Extract the (X, Y) coordinate from the center of the cell holding the provided text.  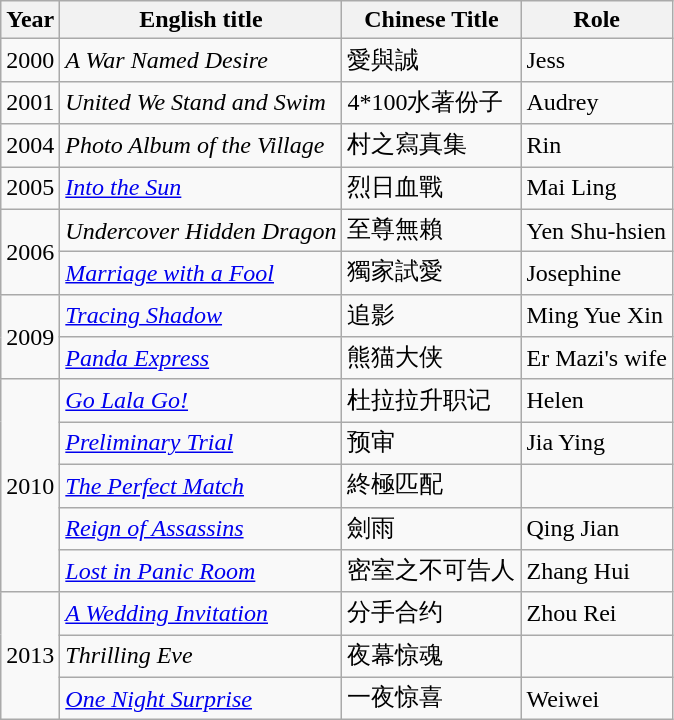
Reign of Assassins (201, 528)
Josephine (596, 274)
2006 (30, 252)
Chinese Title (432, 20)
预审 (432, 444)
United We Stand and Swim (201, 102)
Jia Ying (596, 444)
2005 (30, 188)
2004 (30, 146)
Go Lala Go! (201, 400)
Preliminary Trial (201, 444)
4*100水著份子 (432, 102)
密室之不可告人 (432, 572)
一夜惊喜 (432, 698)
Mai Ling (596, 188)
Tracing Shadow (201, 316)
Weiwei (596, 698)
Audrey (596, 102)
Role (596, 20)
Helen (596, 400)
Zhou Rei (596, 614)
分手合约 (432, 614)
Panda Express (201, 358)
2013 (30, 656)
One Night Surprise (201, 698)
終極匹配 (432, 486)
Jess (596, 60)
Zhang Hui (596, 572)
Undercover Hidden Dragon (201, 230)
劍雨 (432, 528)
Qing Jian (596, 528)
Marriage with a Fool (201, 274)
至尊無賴 (432, 230)
追影 (432, 316)
夜幕惊魂 (432, 656)
English title (201, 20)
Er Mazi's wife (596, 358)
2000 (30, 60)
烈日血戰 (432, 188)
村之寫真集 (432, 146)
2001 (30, 102)
Ming Yue Xin (596, 316)
杜拉拉升职记 (432, 400)
Lost in Panic Room (201, 572)
The Perfect Match (201, 486)
愛與誠 (432, 60)
Into the Sun (201, 188)
Year (30, 20)
熊猫大侠 (432, 358)
A War Named Desire (201, 60)
Yen Shu-hsien (596, 230)
A Wedding Invitation (201, 614)
Thrilling Eve (201, 656)
Photo Album of the Village (201, 146)
Rin (596, 146)
2009 (30, 336)
2010 (30, 486)
獨家試愛 (432, 274)
